Scan for the cell matching the given text and deliver its [x, y] coordinate at center. 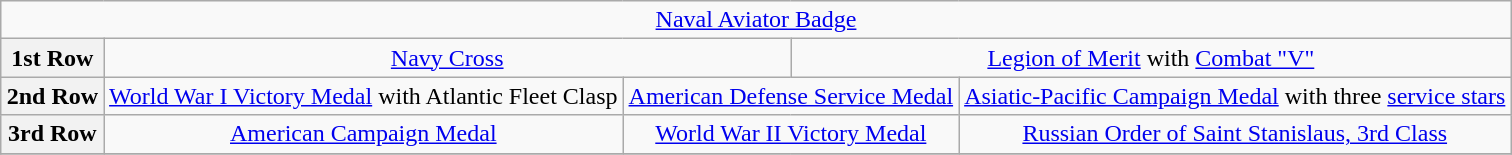
2nd Row [52, 96]
Navy Cross [448, 58]
1st Row [52, 58]
Naval Aviator Badge [756, 20]
World War I Victory Medal with Atlantic Fleet Clasp [364, 96]
American Defense Service Medal [791, 96]
American Campaign Medal [364, 134]
3rd Row [52, 134]
World War II Victory Medal [791, 134]
Legion of Merit with Combat "V" [1151, 58]
Russian Order of Saint Stanislaus, 3rd Class [1235, 134]
Asiatic-Pacific Campaign Medal with three service stars [1235, 96]
